Return the (X, Y) coordinate for the center point of the cell that contains the specified text.  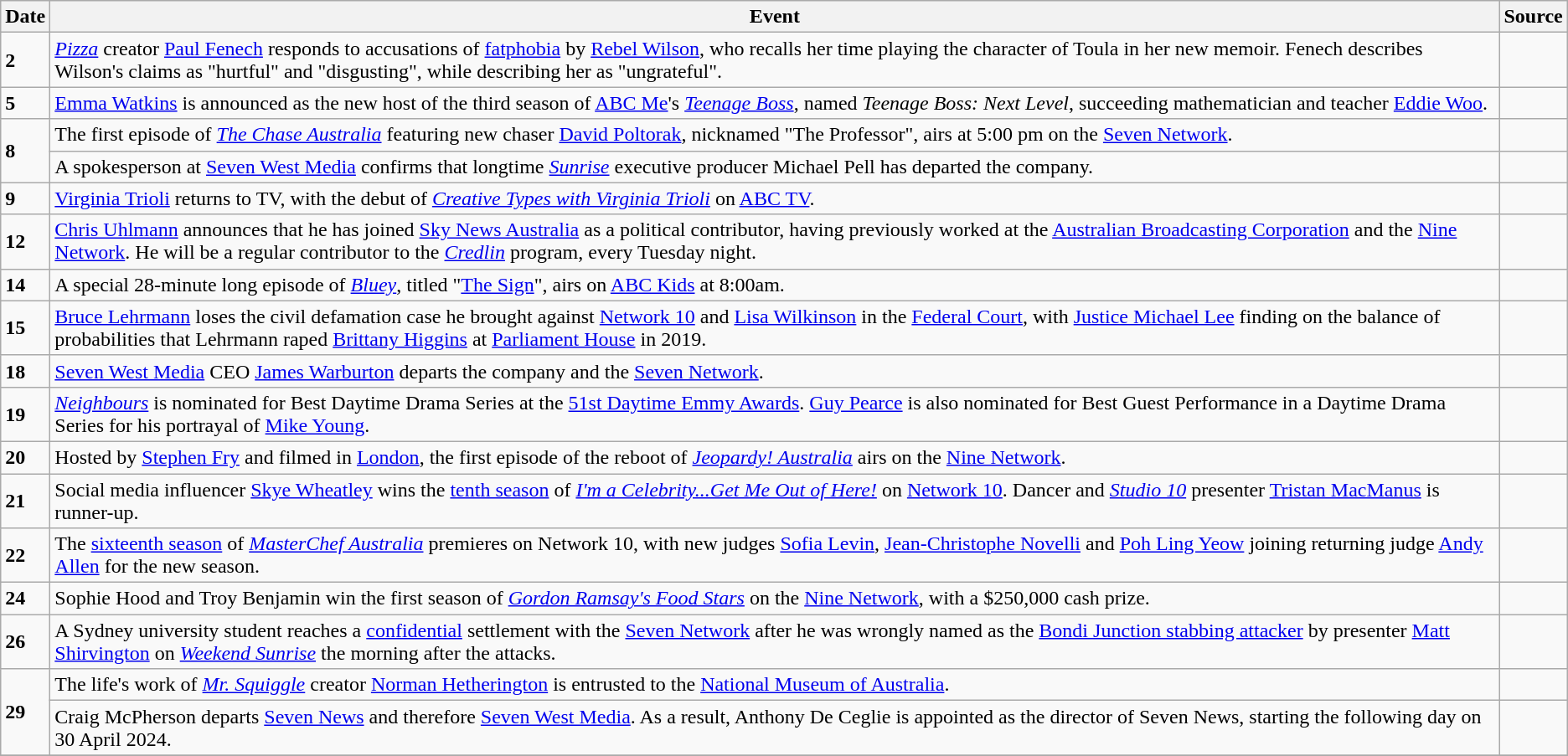
21 (25, 501)
Hosted by Stephen Fry and filmed in London, the first episode of the reboot of Jeopardy! Australia airs on the Nine Network. (775, 457)
24 (25, 599)
9 (25, 198)
A spokesperson at Seven West Media confirms that longtime Sunrise executive producer Michael Pell has departed the company. (775, 167)
2 (25, 60)
20 (25, 457)
Date (25, 17)
22 (25, 556)
29 (25, 712)
15 (25, 328)
Source (1533, 17)
19 (25, 414)
A special 28-minute long episode of Bluey, titled "The Sign", airs on ABC Kids at 8:00am. (775, 285)
The life's work of Mr. Squiggle creator Norman Hetherington is entrusted to the National Museum of Australia. (775, 685)
8 (25, 151)
12 (25, 241)
26 (25, 641)
Sophie Hood and Troy Benjamin win the first season of Gordon Ramsay's Food Stars on the Nine Network, with a $250,000 cash prize. (775, 599)
Virginia Trioli returns to TV, with the debut of Creative Types with Virginia Trioli on ABC TV. (775, 198)
18 (25, 371)
5 (25, 103)
Seven West Media CEO James Warburton departs the company and the Seven Network. (775, 371)
Event (775, 17)
The first episode of The Chase Australia featuring new chaser David Poltorak, nicknamed "The Professor", airs at 5:00 pm on the Seven Network. (775, 135)
14 (25, 285)
